Scan for the cell matching the given text and deliver its [x, y] coordinate at center. 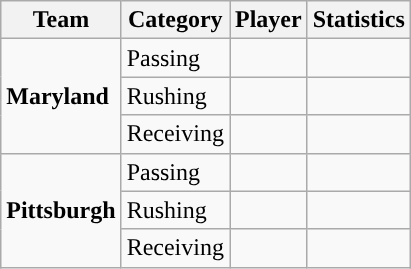
Category [175, 20]
Team [61, 20]
Statistics [358, 20]
Pittsburgh [61, 210]
Maryland [61, 96]
Player [269, 20]
